Scan for the cell matching the given text and deliver its (x, y) coordinate at center. 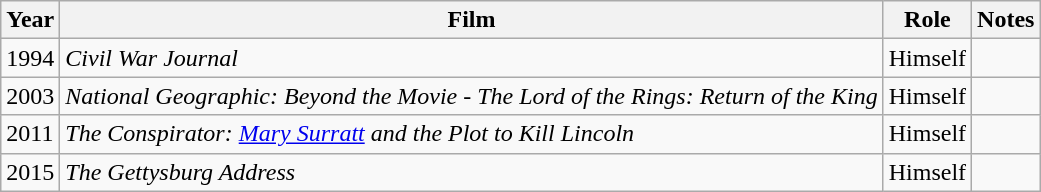
Civil War Journal (472, 58)
2011 (30, 134)
2015 (30, 172)
National Geographic: Beyond the Movie - The Lord of the Rings: Return of the King (472, 96)
2003 (30, 96)
1994 (30, 58)
Role (927, 20)
The Gettysburg Address (472, 172)
Year (30, 20)
Film (472, 20)
Notes (1006, 20)
The Conspirator: Mary Surratt and the Plot to Kill Lincoln (472, 134)
